For the text-containing cell, return its midpoint in (x, y) coordinate format. 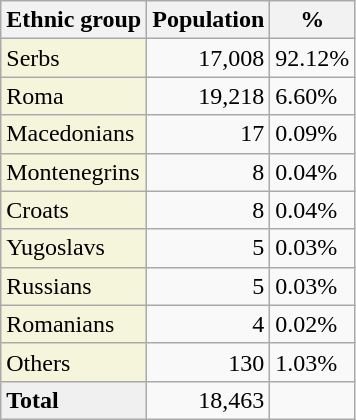
17,008 (208, 58)
17 (208, 134)
Romanians (74, 324)
19,218 (208, 96)
Roma (74, 96)
130 (208, 362)
6.60% (312, 96)
Macedonians (74, 134)
92.12% (312, 58)
Yugoslavs (74, 248)
Total (74, 400)
Population (208, 20)
0.02% (312, 324)
% (312, 20)
Serbs (74, 58)
Others (74, 362)
18,463 (208, 400)
1.03% (312, 362)
Russians (74, 286)
Croats (74, 210)
Montenegrins (74, 172)
Ethnic group (74, 20)
4 (208, 324)
0.09% (312, 134)
